Extract the [X, Y] coordinate from the center of the cell holding the provided text.  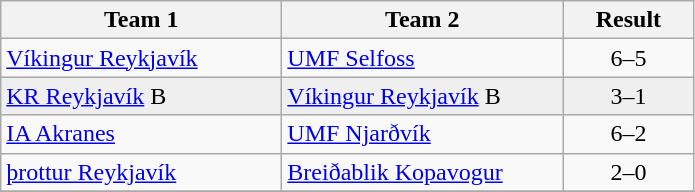
3–1 [628, 96]
IA Akranes [142, 134]
6–2 [628, 134]
Team 2 [422, 20]
Breiðablik Kopavogur [422, 172]
UMF Selfoss [422, 58]
KR Reykjavík B [142, 96]
Team 1 [142, 20]
UMF Njarðvík [422, 134]
6–5 [628, 58]
Víkingur Reykjavík B [422, 96]
2–0 [628, 172]
Result [628, 20]
þrottur Reykjavík [142, 172]
Víkingur Reykjavík [142, 58]
